Find where the given text appears and provide that cell's center as [x, y] coordinate. 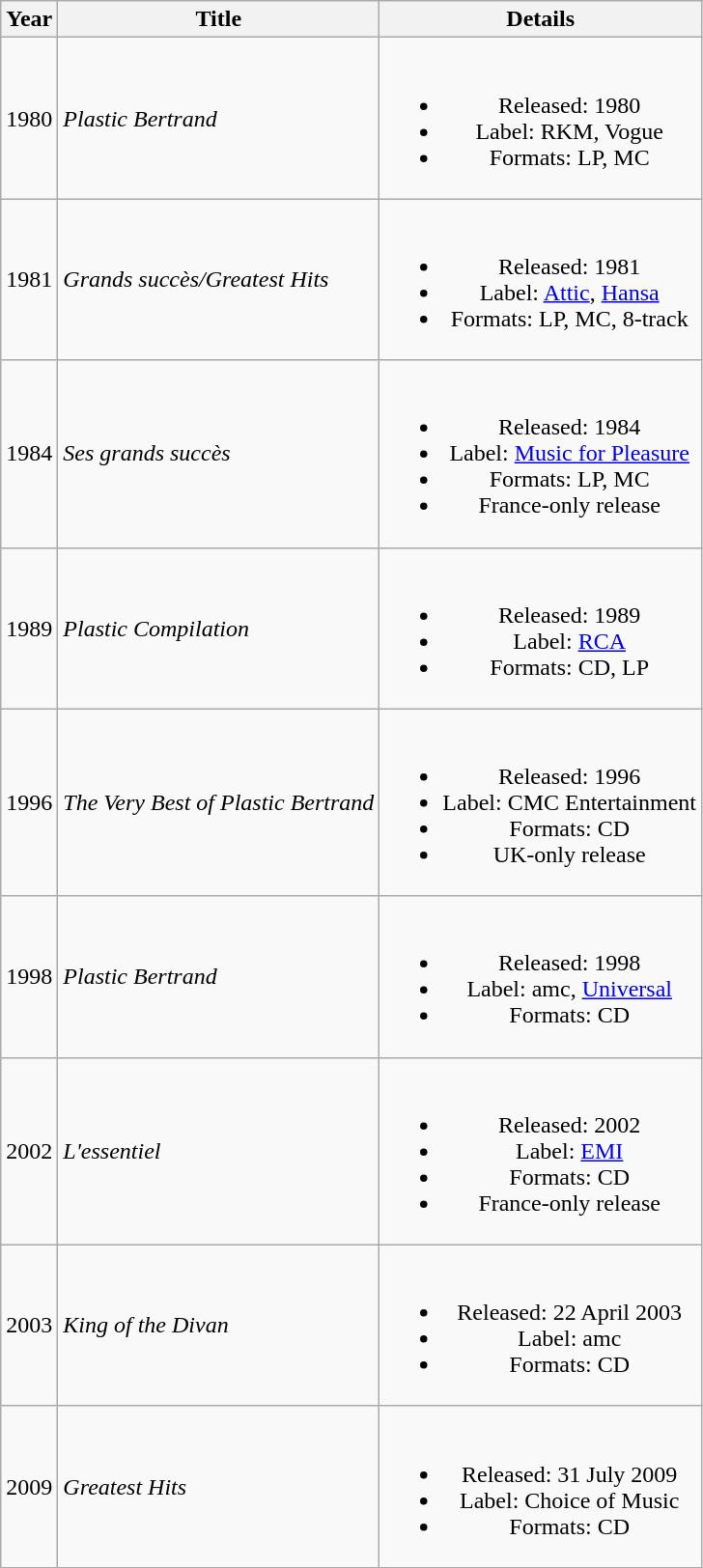
2002 [29, 1151]
Grands succès/Greatest Hits [218, 280]
1984 [29, 454]
2009 [29, 1487]
Details [541, 19]
Released: 31 July 2009Label: Choice of MusicFormats: CD [541, 1487]
Ses grands succès [218, 454]
The Very Best of Plastic Bertrand [218, 802]
Plastic Compilation [218, 628]
Released: 1989Label: RCAFormats: CD, LP [541, 628]
King of the Divan [218, 1325]
Released: 1980Label: RKM, VogueFormats: LP, MC [541, 118]
Released: 1981Label: Attic, HansaFormats: LP, MC, 8-track [541, 280]
1981 [29, 280]
Greatest Hits [218, 1487]
1998 [29, 977]
Released: 2002Label: EMIFormats: CDFrance-only release [541, 1151]
Title [218, 19]
Year [29, 19]
Released: 1998Label: amc, UniversalFormats: CD [541, 977]
1980 [29, 118]
Released: 1984Label: Music for PleasureFormats: LP, MCFrance-only release [541, 454]
L'essentiel [218, 1151]
Released: 22 April 2003Label: amcFormats: CD [541, 1325]
1989 [29, 628]
2003 [29, 1325]
1996 [29, 802]
Released: 1996Label: CMC EntertainmentFormats: CDUK-only release [541, 802]
